Pinpoint the cell where the given text exists, returning its (X, Y) midpoint coordinate. 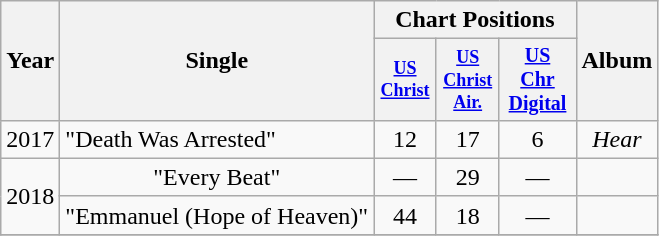
Hear (617, 139)
Single (217, 61)
USChr Digital (538, 80)
2017 (30, 139)
USChrist (406, 80)
Chart Positions (475, 20)
"Death Was Arrested" (217, 139)
Album (617, 61)
17 (468, 139)
2018 (30, 196)
12 (406, 139)
29 (468, 177)
6 (538, 139)
44 (406, 215)
"Emmanuel (Hope of Heaven)" (217, 215)
Year (30, 61)
18 (468, 215)
"Every Beat" (217, 177)
USChrist Air. (468, 80)
